Identify which cell holds the provided text, then report its (X, Y) central coordinate. 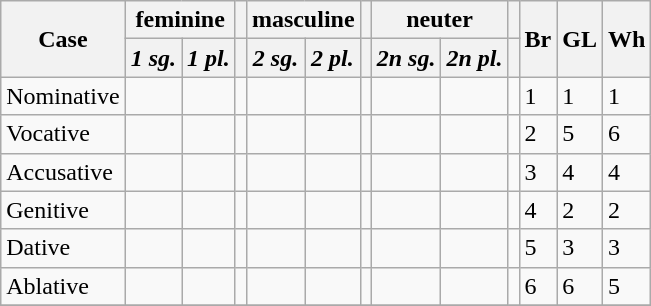
Dative (63, 248)
Vocative (63, 134)
2 pl. (333, 58)
Nominative (63, 96)
2n pl. (474, 58)
2n sg. (406, 58)
Br (538, 39)
Ablative (63, 286)
Accusative (63, 172)
feminine (180, 20)
Wh (627, 39)
Case (63, 39)
Genitive (63, 210)
GL (580, 39)
neuter (440, 20)
1 pl. (209, 58)
masculine (303, 20)
1 sg. (153, 58)
2 sg. (275, 58)
